Identify which cell holds the provided text, then report its [x, y] central coordinate. 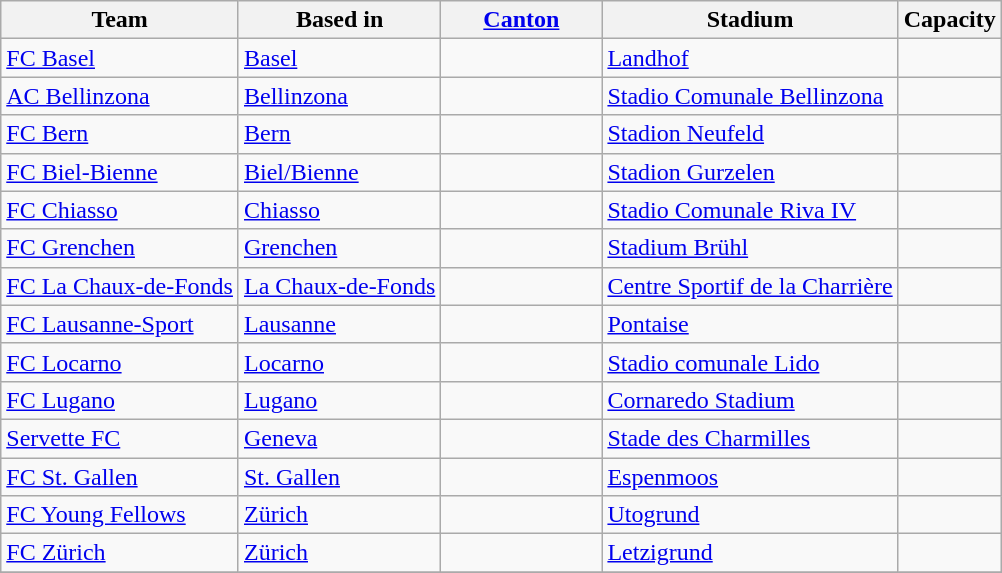
Stadion Gurzelen [750, 172]
FC Young Fellows [120, 515]
Stadio comunale Lido [750, 362]
Canton [522, 20]
Based in [339, 20]
Basel [339, 58]
Espenmoos [750, 477]
Geneva [339, 438]
Bellinzona [339, 96]
Utogrund [750, 515]
FC Bern [120, 134]
Stadium [750, 20]
Grenchen [339, 248]
Stadio Comunale Riva IV [750, 210]
Letzigrund [750, 553]
Bern [339, 134]
FC Chiasso [120, 210]
FC Lausanne-Sport [120, 324]
Lausanne [339, 324]
Lugano [339, 400]
Stadion Neufeld [750, 134]
Chiasso [339, 210]
Stadium Brühl [750, 248]
Landhof [750, 58]
Team [120, 20]
Stadio Comunale Bellinzona [750, 96]
St. Gallen [339, 477]
FC Basel [120, 58]
Capacity [950, 20]
FC St. Gallen [120, 477]
La Chaux-de-Fonds [339, 286]
FC La Chaux-de-Fonds [120, 286]
FC Zürich [120, 553]
AC Bellinzona [120, 96]
Servette FC [120, 438]
FC Locarno [120, 362]
FC Grenchen [120, 248]
FC Lugano [120, 400]
Biel/Bienne [339, 172]
Locarno [339, 362]
Cornaredo Stadium [750, 400]
Centre Sportif de la Charrière [750, 286]
Pontaise [750, 324]
FC Biel-Bienne [120, 172]
Stade des Charmilles [750, 438]
